Provide the [x, y] coordinate of the cell's center where the given text is located.  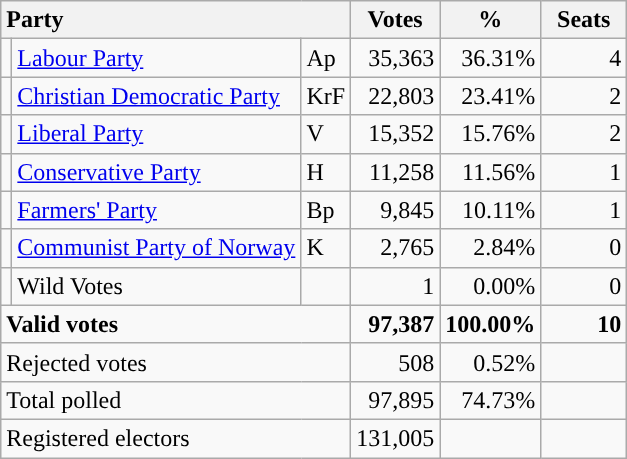
22,803 [396, 96]
Bp [326, 210]
35,363 [396, 58]
0.52% [490, 362]
97,895 [396, 400]
Wild Votes [156, 286]
Ap [326, 58]
15.76% [490, 134]
Christian Democratic Party [156, 96]
10.11% [490, 210]
0.00% [490, 286]
4 [584, 58]
36.31% [490, 58]
74.73% [490, 400]
% [490, 20]
100.00% [490, 324]
Farmers' Party [156, 210]
K [326, 248]
131,005 [396, 438]
V [326, 134]
Valid votes [176, 324]
9,845 [396, 210]
97,387 [396, 324]
KrF [326, 96]
Votes [396, 20]
Party [176, 20]
Conservative Party [156, 172]
Registered electors [176, 438]
H [326, 172]
11.56% [490, 172]
2,765 [396, 248]
508 [396, 362]
23.41% [490, 96]
Communist Party of Norway [156, 248]
15,352 [396, 134]
Labour Party [156, 58]
11,258 [396, 172]
2.84% [490, 248]
Total polled [176, 400]
Seats [584, 20]
Rejected votes [176, 362]
Liberal Party [156, 134]
10 [584, 324]
